Extract the [X, Y] coordinate from the center of the cell holding the provided text.  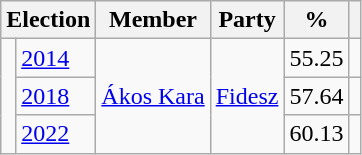
57.64 [316, 96]
Fidesz [247, 96]
2018 [56, 96]
55.25 [316, 58]
2022 [56, 134]
2014 [56, 58]
Party [247, 20]
60.13 [316, 134]
% [316, 20]
Election [48, 20]
Ákos Kara [153, 96]
Member [153, 20]
